Extract the [X, Y] coordinate from the center of the cell holding the provided text.  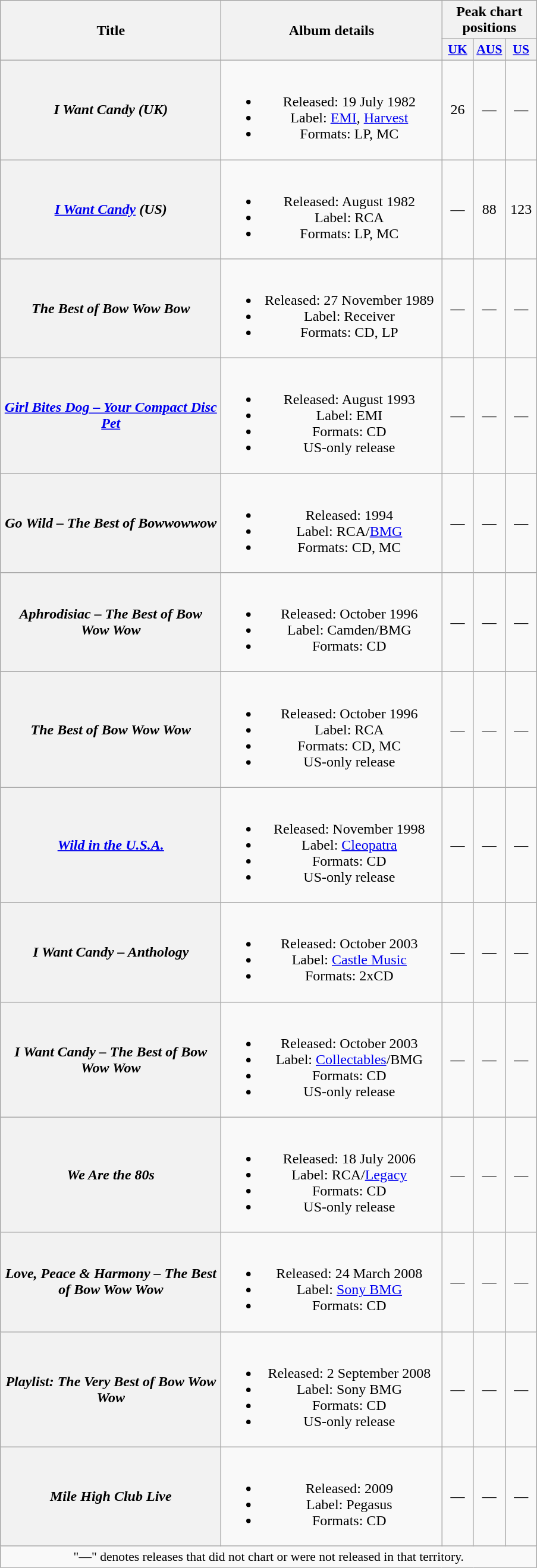
Released: 2 September 2008Label: Sony BMGFormats: CDUS-only release [332, 1389]
I Want Candy (UK) [111, 109]
Wild in the U.S.A. [111, 845]
AUS [489, 50]
I Want Candy (US) [111, 209]
Released: August 1982Label: RCAFormats: LP, MC [332, 209]
Released: 2009Label: PegasusFormats: CD [332, 1496]
Released: 24 March 2008Label: Sony BMGFormats: CD [332, 1282]
Playlist: The Very Best of Bow Wow Wow [111, 1389]
Released: October 1996Label: Camden/BMGFormats: CD [332, 623]
The Best of Bow Wow Bow [111, 309]
Released: 18 July 2006Label: RCA/LegacyFormats: CDUS-only release [332, 1175]
Released: October 2003Label: Castle MusicFormats: 2xCD [332, 952]
I Want Candy – The Best of Bow Wow Wow [111, 1059]
123 [521, 209]
Go Wild – The Best of Bowwowwow [111, 523]
We Are the 80s [111, 1175]
UK [458, 50]
26 [458, 109]
Mile High Club Live [111, 1496]
Album details [332, 31]
Girl Bites Dog – Your Compact Disc Pet [111, 416]
Love, Peace & Harmony – The Best of Bow Wow Wow [111, 1282]
Released: 19 July 1982Label: EMI, HarvestFormats: LP, MC [332, 109]
Released: November 1998Label: CleopatraFormats: CDUS-only release [332, 845]
Aphrodisiac – The Best of Bow Wow Wow [111, 623]
Released: 27 November 1989Label: ReceiverFormats: CD, LP [332, 309]
Title [111, 31]
US [521, 50]
Peak chart positions [489, 20]
88 [489, 209]
Released: October 2003Label: Collectables/BMGFormats: CDUS-only release [332, 1059]
Released: 1994Label: RCA/BMGFormats: CD, MC [332, 523]
I Want Candy – Anthology [111, 952]
Released: August 1993Label: EMIFormats: CDUS-only release [332, 416]
"—" denotes releases that did not chart or were not released in that territory. [269, 1557]
Released: October 1996Label: RCAFormats: CD, MCUS-only release [332, 730]
The Best of Bow Wow Wow [111, 730]
